From the cell containing the given text, extract its center point as (X, Y) coordinate. 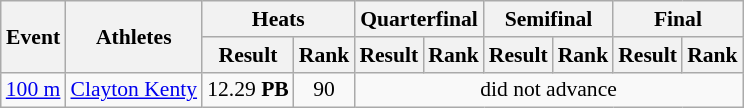
Athletes (134, 36)
Heats (278, 19)
90 (324, 90)
Event (34, 36)
Clayton Kenty (134, 90)
Quarterfinal (418, 19)
100 m (34, 90)
Final (678, 19)
Semifinal (548, 19)
did not advance (548, 90)
12.29 PB (248, 90)
